Identify which cell holds the provided text, then report its [X, Y] central coordinate. 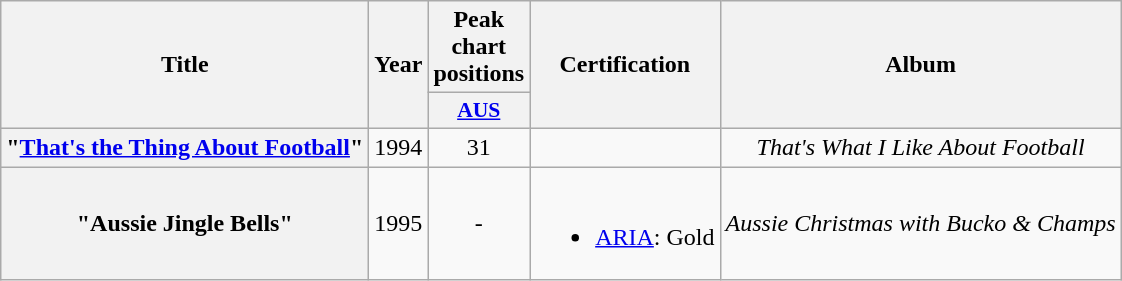
1994 [398, 147]
AUS [479, 111]
- [479, 222]
Aussie Christmas with Bucko & Champs [920, 222]
Certification [625, 65]
Title [185, 65]
"Aussie Jingle Bells" [185, 222]
Album [920, 65]
31 [479, 147]
That's What I Like About Football [920, 147]
Year [398, 65]
Peak chart positions [479, 47]
1995 [398, 222]
ARIA: Gold [625, 222]
"That's the Thing About Football" [185, 147]
